Locate the cell with the specified text and output its (X, Y) center coordinate. 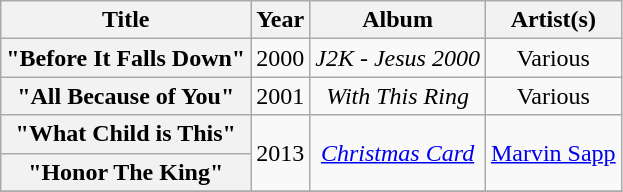
2001 (280, 96)
"What Child is This" (126, 134)
"All Because of You" (126, 96)
Year (280, 20)
Christmas Card (398, 153)
Title (126, 20)
"Honor The King" (126, 172)
J2K - Jesus 2000 (398, 58)
With This Ring (398, 96)
Marvin Sapp (553, 153)
2013 (280, 153)
Artist(s) (553, 20)
"Before It Falls Down" (126, 58)
2000 (280, 58)
Album (398, 20)
